Return the (X, Y) coordinate for the center point of the cell that contains the specified text.  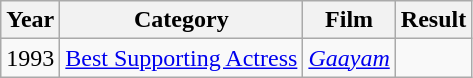
Best Supporting Actress (182, 58)
Year (30, 20)
1993 (30, 58)
Gaayam (349, 58)
Category (182, 20)
Film (349, 20)
Result (433, 20)
